Pinpoint the cell where the given text exists, returning its (x, y) midpoint coordinate. 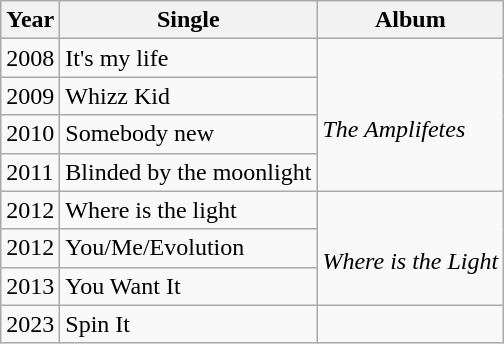
2013 (30, 286)
Whizz Kid (188, 96)
It's my life (188, 58)
Where is the Light (410, 248)
Album (410, 20)
The Amplifetes (410, 115)
2023 (30, 324)
2008 (30, 58)
2010 (30, 134)
Where is the light (188, 210)
Somebody new (188, 134)
Single (188, 20)
Spin It (188, 324)
Blinded by the moonlight (188, 172)
2009 (30, 96)
Year (30, 20)
2011 (30, 172)
You/Me/Evolution (188, 248)
You Want It (188, 286)
